Find where the given text appears and provide that cell's center as [x, y] coordinate. 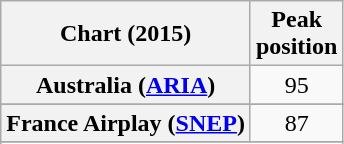
France Airplay (SNEP) [126, 123]
95 [296, 85]
87 [296, 123]
Australia (ARIA) [126, 85]
Peakposition [296, 34]
Chart (2015) [126, 34]
